Pinpoint the cell where the given text exists, returning its [X, Y] midpoint coordinate. 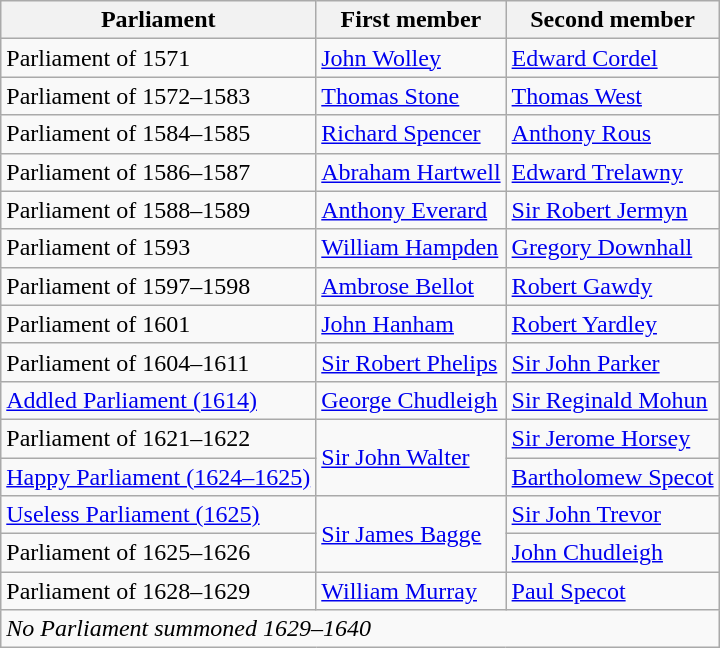
Robert Gawdy [612, 286]
Useless Parliament (1625) [158, 515]
Bartholomew Specot [612, 477]
John Wolley [411, 58]
Gregory Downhall [612, 248]
Edward Cordel [612, 58]
Paul Specot [612, 591]
Parliament of 1597–1598 [158, 286]
Parliament of 1604–1611 [158, 362]
Sir John Parker [612, 362]
Sir Robert Jermyn [612, 210]
Parliament of 1628–1629 [158, 591]
Thomas West [612, 96]
Abraham Hartwell [411, 172]
John Chudleigh [612, 553]
Sir James Bagge [411, 534]
Parliament of 1584–1585 [158, 134]
Happy Parliament (1624–1625) [158, 477]
Parliament of 1625–1626 [158, 553]
George Chudleigh [411, 400]
Edward Trelawny [612, 172]
Sir Robert Phelips [411, 362]
William Hampden [411, 248]
Parliament of 1621–1622 [158, 438]
Parliament [158, 20]
Parliament of 1601 [158, 324]
First member [411, 20]
Thomas Stone [411, 96]
Parliament of 1593 [158, 248]
Anthony Everard [411, 210]
Ambrose Bellot [411, 286]
Parliament of 1586–1587 [158, 172]
Parliament of 1572–1583 [158, 96]
Anthony Rous [612, 134]
Sir Reginald Mohun [612, 400]
Robert Yardley [612, 324]
Parliament of 1571 [158, 58]
Parliament of 1588–1589 [158, 210]
John Hanham [411, 324]
Sir John Walter [411, 457]
Second member [612, 20]
No Parliament summoned 1629–1640 [360, 629]
William Murray [411, 591]
Richard Spencer [411, 134]
Addled Parliament (1614) [158, 400]
Sir John Trevor [612, 515]
Sir Jerome Horsey [612, 438]
